Pinpoint the cell where the given text exists, returning its [x, y] midpoint coordinate. 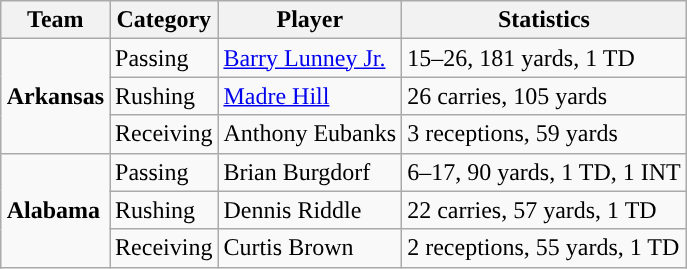
Arkansas [55, 96]
2 receptions, 55 yards, 1 TD [544, 248]
22 carries, 57 yards, 1 TD [544, 210]
Statistics [544, 20]
3 receptions, 59 yards [544, 134]
Brian Burgdorf [310, 172]
Madre Hill [310, 96]
Player [310, 20]
15–26, 181 yards, 1 TD [544, 58]
26 carries, 105 yards [544, 96]
Barry Lunney Jr. [310, 58]
Curtis Brown [310, 248]
Dennis Riddle [310, 210]
Team [55, 20]
Anthony Eubanks [310, 134]
6–17, 90 yards, 1 TD, 1 INT [544, 172]
Alabama [55, 210]
Category [164, 20]
